Extract the [X, Y] coordinate from the center of the cell holding the provided text.  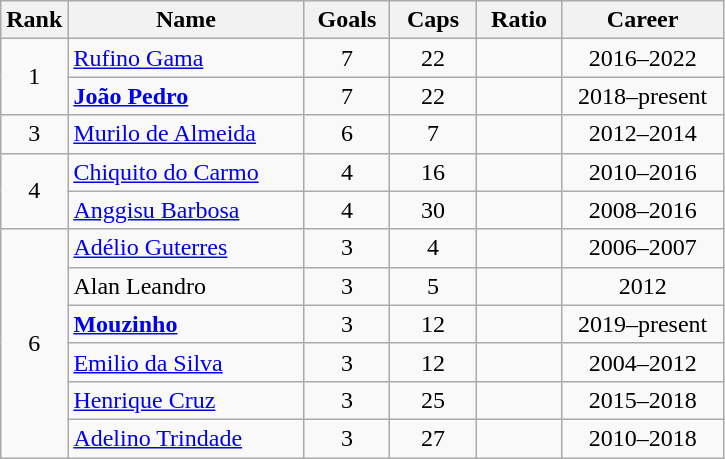
2012 [642, 286]
30 [433, 210]
Adelino Trindade [186, 438]
Alan Leandro [186, 286]
2008–2016 [642, 210]
2010–2016 [642, 172]
2006–2007 [642, 248]
Mouzinho [186, 324]
Emilio da Silva [186, 362]
Anggisu Barbosa [186, 210]
Chiquito do Carmo [186, 172]
1 [34, 77]
Rufino Gama [186, 58]
5 [433, 286]
João Pedro [186, 96]
16 [433, 172]
2012–2014 [642, 134]
2004–2012 [642, 362]
Name [186, 20]
2015–2018 [642, 400]
Henrique Cruz [186, 400]
Rank [34, 20]
Career [642, 20]
Goals [347, 20]
2016–2022 [642, 58]
25 [433, 400]
2019–present [642, 324]
Ratio [519, 20]
Adélio Guterres [186, 248]
2018–present [642, 96]
2010–2018 [642, 438]
Caps [433, 20]
27 [433, 438]
Murilo de Almeida [186, 134]
